Locate the cell with the specified text and output its (x, y) center coordinate. 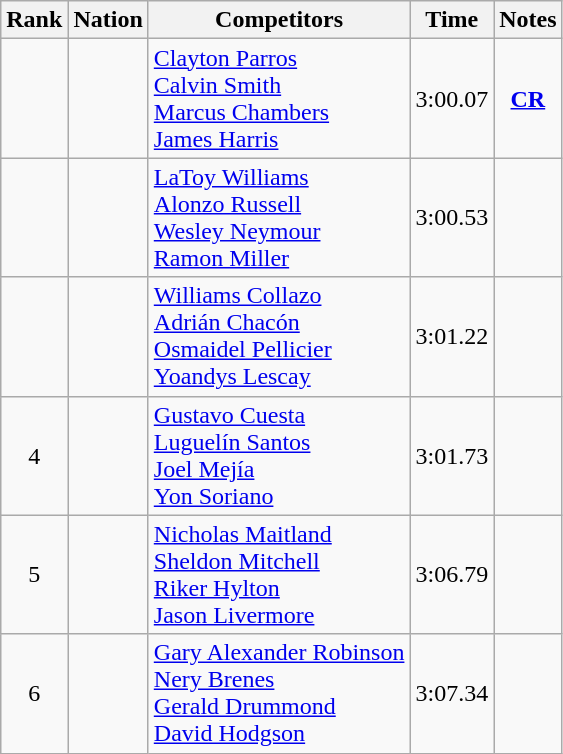
Rank (34, 20)
3:00.53 (452, 218)
6 (34, 694)
Clayton ParrosCalvin SmithMarcus ChambersJames Harris (279, 98)
3:01.22 (452, 336)
Gustavo CuestaLuguelín SantosJoel MejíaYon Soriano (279, 456)
Gary Alexander RobinsonNery BrenesGerald DrummondDavid Hodgson (279, 694)
4 (34, 456)
3:07.34 (452, 694)
LaToy WilliamsAlonzo RussellWesley NeymourRamon Miller (279, 218)
Notes (528, 20)
Time (452, 20)
CR (528, 98)
Nation (108, 20)
Williams CollazoAdrián ChacónOsmaidel PellicierYoandys Lescay (279, 336)
Nicholas MaitlandSheldon MitchellRiker HyltonJason Livermore (279, 574)
Competitors (279, 20)
3:01.73 (452, 456)
3:00.07 (452, 98)
5 (34, 574)
3:06.79 (452, 574)
